Determine the (x, y) coordinate at the center of the cell enclosing the given text.  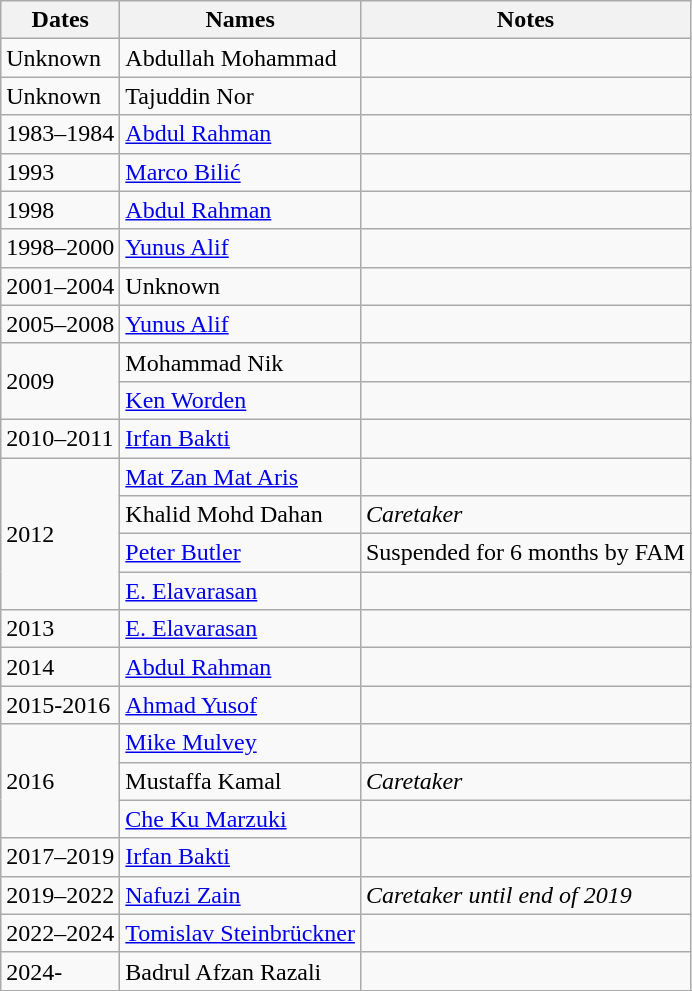
Dates (60, 20)
Caretaker until end of 2019 (525, 895)
2022–2024 (60, 933)
2001–2004 (60, 286)
1998 (60, 210)
Notes (525, 20)
Suspended for 6 months by FAM (525, 553)
Nafuzi Zain (240, 895)
Peter Butler (240, 553)
Mat Zan Mat Aris (240, 477)
Mohammad Nik (240, 362)
1993 (60, 172)
Ken Worden (240, 400)
Names (240, 20)
2014 (60, 667)
1998–2000 (60, 248)
Tomislav Steinbrückner (240, 933)
2016 (60, 781)
2012 (60, 534)
Ahmad Yusof (240, 705)
Marco Bilić (240, 172)
Mustaffa Kamal (240, 781)
Mike Mulvey (240, 743)
Badrul Afzan Razali (240, 971)
Abdullah Mohammad (240, 58)
Che Ku Marzuki (240, 819)
2024- (60, 971)
2017–2019 (60, 857)
2015-2016 (60, 705)
2009 (60, 381)
Khalid Mohd Dahan (240, 515)
1983–1984 (60, 134)
2013 (60, 629)
2005–2008 (60, 324)
Tajuddin Nor (240, 96)
2019–2022 (60, 895)
2010–2011 (60, 438)
